Detect which cell encompasses the target text, then output its (X, Y) center coordinate. 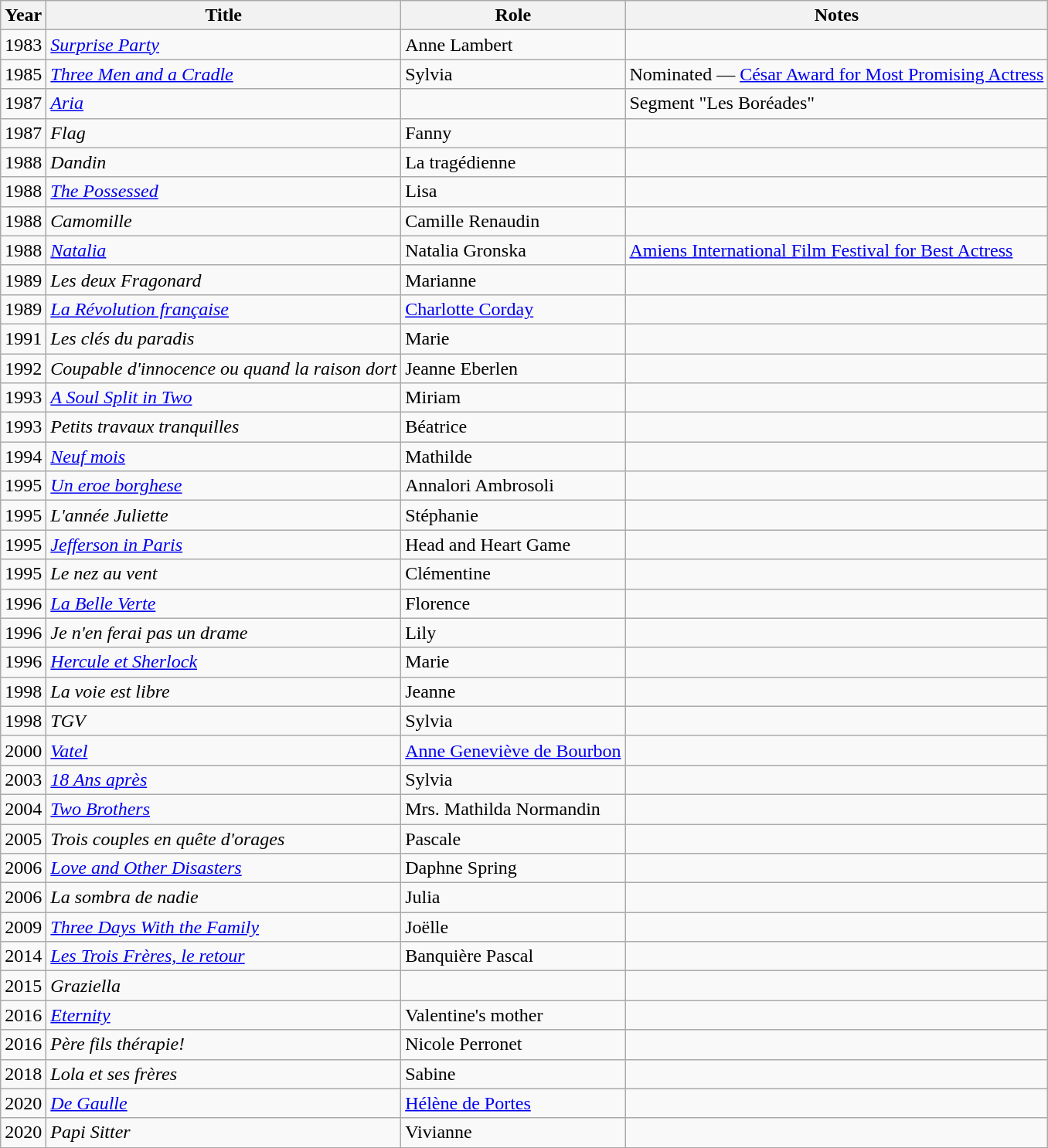
La tragédienne (513, 162)
TGV (224, 721)
2018 (23, 1074)
Amiens International Film Festival for Best Actress (836, 250)
1991 (23, 338)
Three Men and a Cradle (224, 74)
2015 (23, 986)
Les deux Fragonard (224, 280)
Lisa (513, 192)
Un eroe borghese (224, 486)
Joëlle (513, 927)
1992 (23, 369)
Vatel (224, 750)
The Possessed (224, 192)
La Révolution française (224, 309)
Pascale (513, 838)
L'année Juliette (224, 515)
Lily (513, 633)
Fanny (513, 133)
Camomille (224, 221)
Graziella (224, 986)
Valentine's mother (513, 1015)
Le nez au vent (224, 574)
2014 (23, 956)
Miriam (513, 398)
Banquière Pascal (513, 956)
1994 (23, 457)
Jeanne Eberlen (513, 369)
Père fils thérapie! (224, 1044)
La Belle Verte (224, 603)
Julia (513, 898)
La voie est libre (224, 691)
Vivianne (513, 1133)
Aria (224, 104)
Role (513, 15)
La sombra de nadie (224, 898)
Year (23, 15)
2000 (23, 750)
Natalia Gronska (513, 250)
2009 (23, 927)
2005 (23, 838)
1985 (23, 74)
Notes (836, 15)
Hélène de Portes (513, 1103)
Segment "Les Boréades" (836, 104)
Love and Other Disasters (224, 868)
Petits travaux tranquilles (224, 427)
Coupable d'innocence ou quand la raison dort (224, 369)
Dandin (224, 162)
Nicole Perronet (513, 1044)
2003 (23, 779)
Clémentine (513, 574)
Daphne Spring (513, 868)
1983 (23, 45)
Annalori Ambrosoli (513, 486)
Mathilde (513, 457)
Florence (513, 603)
Three Days With the Family (224, 927)
Je n'en ferai pas un drame (224, 633)
Surprise Party (224, 45)
Nominated — César Award for Most Promising Actress (836, 74)
Hercule et Sherlock (224, 662)
Sabine (513, 1074)
Neuf mois (224, 457)
Jeanne (513, 691)
Natalia (224, 250)
Lola et ses frères (224, 1074)
Eternity (224, 1015)
A Soul Split in Two (224, 398)
Les clés du paradis (224, 338)
Jefferson in Paris (224, 545)
Marianne (513, 280)
Stéphanie (513, 515)
Camille Renaudin (513, 221)
De Gaulle (224, 1103)
Papi Sitter (224, 1133)
Trois couples en quête d'orages (224, 838)
Charlotte Corday (513, 309)
2004 (23, 809)
Head and Heart Game (513, 545)
18 Ans après (224, 779)
Mrs. Mathilda Normandin (513, 809)
Béatrice (513, 427)
Two Brothers (224, 809)
Title (224, 15)
Flag (224, 133)
Anne Geneviève de Bourbon (513, 750)
Anne Lambert (513, 45)
Les Trois Frères, le retour (224, 956)
